Detect which cell encompasses the target text, then output its [X, Y] center coordinate. 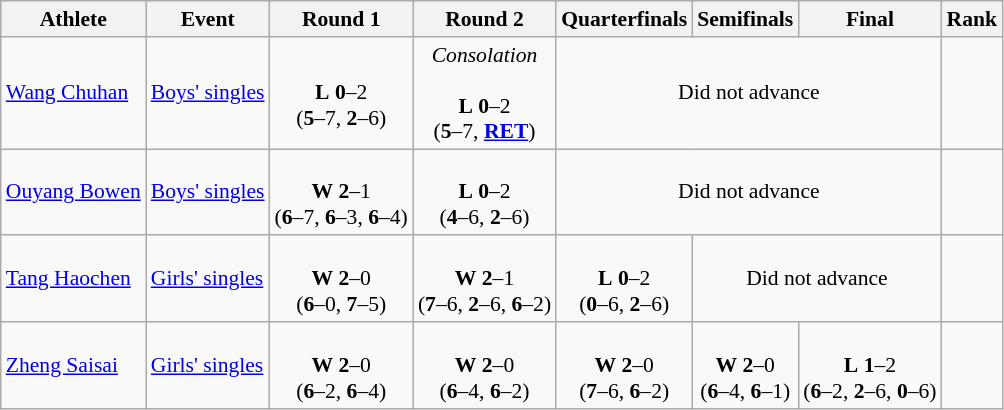
Round 1 [342, 19]
W 2–0 (7–6, 6–2) [624, 366]
Round 2 [484, 19]
W 2–1 (6–7, 6–3, 6–4) [342, 192]
Wang Chuhan [74, 93]
L 0–2 (5–7, 2–6) [342, 93]
ConsolationL 0–2 (5–7, RET) [484, 93]
Zheng Saisai [74, 366]
L 0–2 (0–6, 2–6) [624, 280]
L 0–2 (4–6, 2–6) [484, 192]
W 2–0 (6–0, 7–5) [342, 280]
W 2–1 (7–6, 2–6, 6–2) [484, 280]
Final [870, 19]
Quarterfinals [624, 19]
Athlete [74, 19]
Tang Haochen [74, 280]
Rank [972, 19]
Semifinals [745, 19]
W 2–0 (6–4, 6–2) [484, 366]
Ouyang Bowen [74, 192]
W 2–0 (6–4, 6–1) [745, 366]
W 2–0 (6–2, 6–4) [342, 366]
L 1–2 (6–2, 2–6, 0–6) [870, 366]
Event [208, 19]
